Return the [x, y] coordinate for the center point of the cell that contains the specified text.  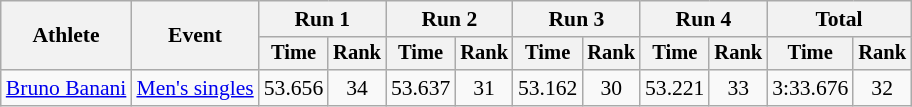
33 [738, 88]
53.637 [420, 88]
Event [194, 36]
53.162 [548, 88]
31 [484, 88]
3:33.676 [810, 88]
Men's singles [194, 88]
53.656 [294, 88]
Run 1 [322, 19]
32 [882, 88]
Run 3 [576, 19]
34 [357, 88]
Bruno Banani [66, 88]
Athlete [66, 36]
Run 2 [450, 19]
Run 4 [704, 19]
30 [611, 88]
Total [839, 19]
53.221 [674, 88]
